For the text-containing cell, return its midpoint in (X, Y) coordinate format. 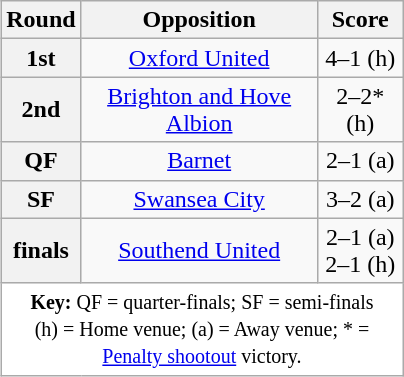
Key: QF = quarter-finals; SF = semi-finals(h) = Home venue; (a) = Away venue; * = Penalty shootout victory. (202, 329)
2nd (41, 110)
Brighton and Hove Albion (199, 110)
Swansea City (199, 199)
Oxford United (199, 58)
SF (41, 199)
Opposition (199, 20)
Southend United (199, 250)
4–1 (h) (360, 58)
3–2 (a) (360, 199)
2–1 (a) 2–1 (h) (360, 250)
2–1 (a) (360, 161)
finals (41, 250)
Barnet (199, 161)
1st (41, 58)
Round (41, 20)
Score (360, 20)
2–2* (h) (360, 110)
QF (41, 161)
